Search for the cell housing the specified text and yield its [X, Y] center coordinate. 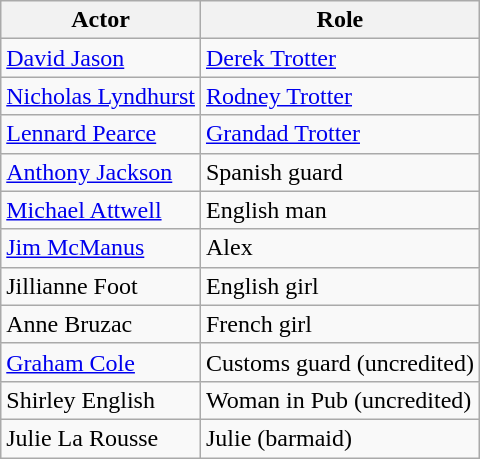
Actor [101, 20]
Spanish guard [340, 172]
Graham Cole [101, 362]
French girl [340, 324]
Grandad Trotter [340, 134]
Michael Attwell [101, 210]
Anthony Jackson [101, 172]
Woman in Pub (uncredited) [340, 400]
Alex [340, 248]
Nicholas Lyndhurst [101, 96]
Lennard Pearce [101, 134]
Rodney Trotter [340, 96]
Julie (barmaid) [340, 438]
Customs guard (uncredited) [340, 362]
Derek Trotter [340, 58]
Jim McManus [101, 248]
English man [340, 210]
Jillianne Foot [101, 286]
Role [340, 20]
English girl [340, 286]
Shirley English [101, 400]
David Jason [101, 58]
Julie La Rousse [101, 438]
Anne Bruzac [101, 324]
